Return the (X, Y) coordinate for the center point of the cell that contains the specified text.  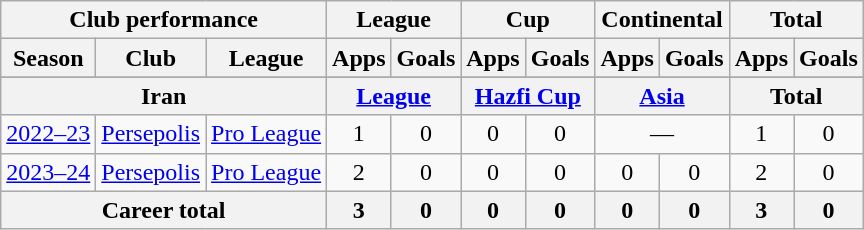
Cup (528, 20)
— (662, 134)
Hazfi Cup (528, 96)
Asia (662, 96)
Club performance (164, 20)
Season (48, 58)
Career total (164, 210)
Iran (164, 96)
2022–23 (48, 134)
2023–24 (48, 172)
Club (151, 58)
Continental (662, 20)
